Determine the [X, Y] coordinate at the center of the cell enclosing the given text.  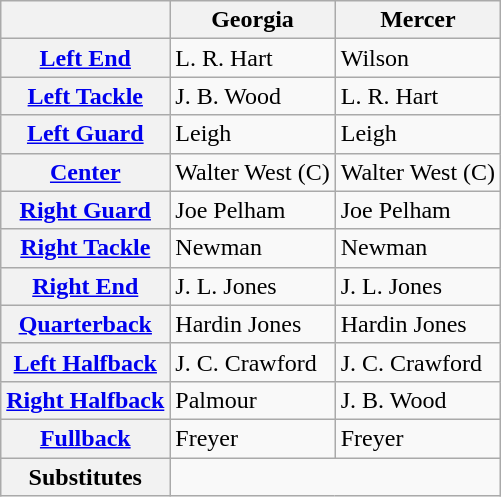
Center [86, 172]
Substitutes [86, 477]
Mercer [418, 20]
Fullback [86, 438]
Right Guard [86, 210]
Right End [86, 286]
Wilson [418, 58]
Georgia [252, 20]
Right Halfback [86, 400]
Quarterback [86, 324]
Left Tackle [86, 96]
Right Tackle [86, 248]
Left End [86, 58]
Left Halfback [86, 362]
Left Guard [86, 134]
Palmour [252, 400]
